Provide the [x, y] coordinate of the cell's center where the given text is located.  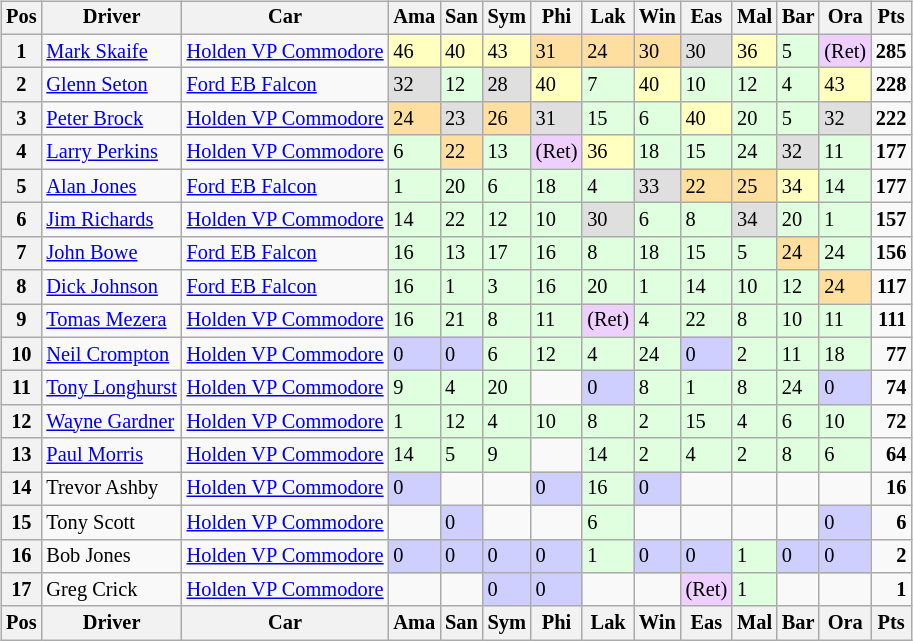
33 [658, 186]
111 [891, 321]
117 [891, 287]
Bob Jones [111, 556]
28 [507, 85]
Alan Jones [111, 186]
Glenn Seton [111, 85]
Peter Brock [111, 119]
Jim Richards [111, 220]
21 [462, 321]
Tony Scott [111, 522]
Tony Longhurst [111, 388]
26 [507, 119]
74 [891, 388]
Tomas Mezera [111, 321]
23 [462, 119]
157 [891, 220]
Larry Perkins [111, 152]
Greg Crick [111, 590]
64 [891, 455]
Wayne Gardner [111, 422]
Trevor Ashby [111, 489]
John Bowe [111, 253]
Paul Morris [111, 455]
Neil Crompton [111, 354]
228 [891, 85]
25 [754, 186]
77 [891, 354]
222 [891, 119]
72 [891, 422]
156 [891, 253]
285 [891, 51]
Dick Johnson [111, 287]
Mark Skaife [111, 51]
46 [414, 51]
